Capture the cell that displays the provided text and extract its [X, Y] central coordinate. 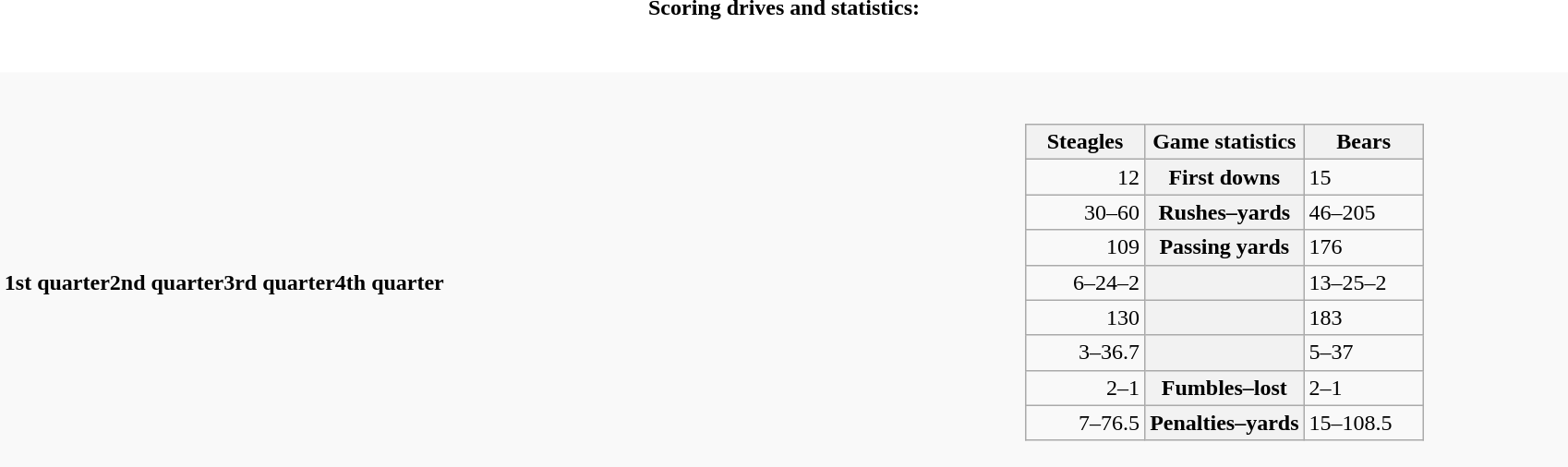
1st quarter2nd quarter3rd quarter4th quarter [441, 270]
Passing yards [1224, 247]
Rushes–yards [1224, 212]
Penalties–yards [1224, 423]
183 [1363, 317]
15–108.5 [1363, 423]
109 [1084, 247]
130 [1084, 317]
30–60 [1084, 212]
First downs [1224, 177]
12 [1084, 177]
13–25–2 [1363, 282]
46–205 [1363, 212]
176 [1363, 247]
Bears [1363, 142]
15 [1363, 177]
Game statistics [1224, 142]
6–24–2 [1084, 282]
5–37 [1363, 353]
Fumbles–lost [1224, 388]
7–76.5 [1084, 423]
Steagles [1084, 142]
3–36.7 [1084, 353]
